Return (X, Y) of the center of cell containing provided text 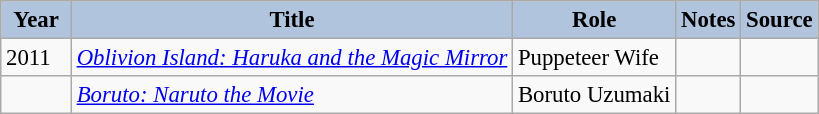
Boruto: Naruto the Movie (292, 95)
Year (36, 20)
2011 (36, 58)
Notes (708, 20)
Role (594, 20)
Puppeteer Wife (594, 58)
Source (780, 20)
Title (292, 20)
Oblivion Island: Haruka and the Magic Mirror (292, 58)
Boruto Uzumaki (594, 95)
